Detect which cell encompasses the target text, then output its (X, Y) center coordinate. 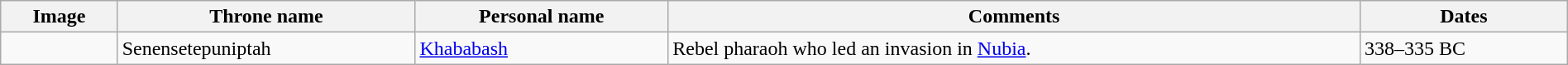
Senensetepuniptah (266, 48)
Image (60, 17)
Dates (1464, 17)
Throne name (266, 17)
Khababash (542, 48)
338–335 BC (1464, 48)
Rebel pharaoh who led an invasion in Nubia. (1014, 48)
Comments (1014, 17)
Personal name (542, 17)
